Return [x, y] of the center of cell containing provided text 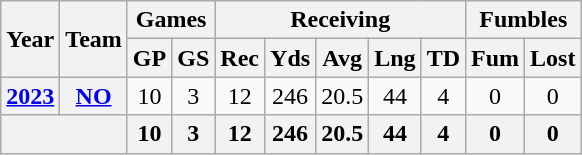
Team [94, 39]
Fumbles [524, 20]
Avg [342, 58]
Yds [290, 58]
Games [170, 20]
GP [149, 58]
2023 [30, 96]
TD [443, 58]
Year [30, 39]
NO [94, 96]
Lng [395, 58]
Lost [553, 58]
Rec [240, 58]
Fum [496, 58]
GS [194, 58]
Receiving [340, 20]
